Locate the cell with the specified text and output its [x, y] center coordinate. 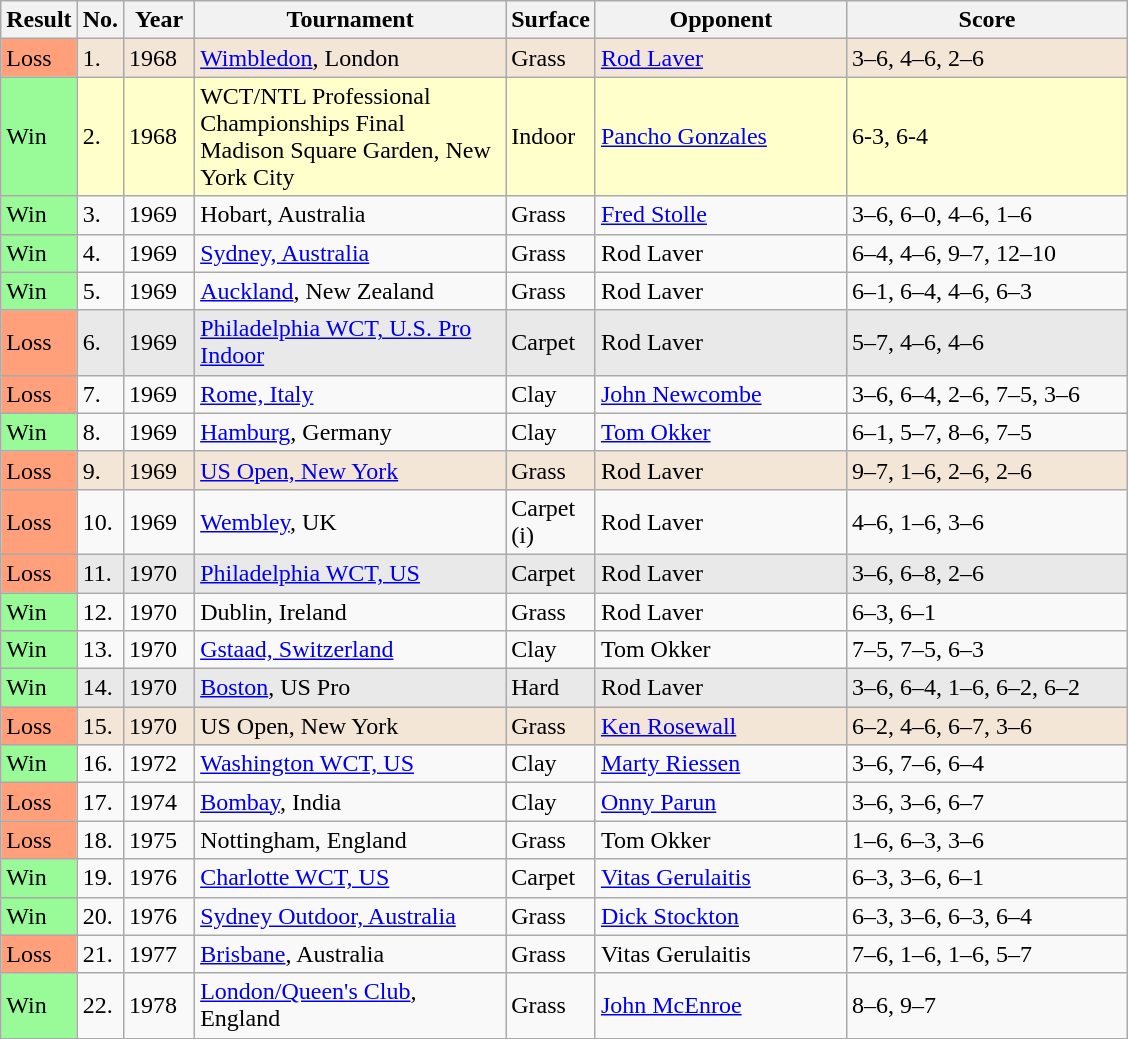
Indoor [551, 136]
Surface [551, 20]
6-3, 6-4 [986, 136]
Sydney Outdoor, Australia [350, 916]
London/Queen's Club, England [350, 1006]
Bombay, India [350, 802]
1978 [160, 1006]
Nottingham, England [350, 840]
19. [100, 878]
9. [100, 470]
6–2, 4–6, 6–7, 3–6 [986, 726]
Philadelphia WCT, U.S. Pro Indoor [350, 342]
3–6, 6–4, 2–6, 7–5, 3–6 [986, 394]
Wimbledon, London [350, 58]
3–6, 7–6, 6–4 [986, 764]
8–6, 9–7 [986, 1006]
16. [100, 764]
Marty Riessen [720, 764]
6. [100, 342]
8. [100, 432]
WCT/NTL Professional Championships Final Madison Square Garden, New York City [350, 136]
No. [100, 20]
Philadelphia WCT, US [350, 573]
9–7, 1–6, 2–6, 2–6 [986, 470]
Onny Parun [720, 802]
Pancho Gonzales [720, 136]
1977 [160, 954]
6–1, 6–4, 4–6, 6–3 [986, 291]
3. [100, 215]
Hard [551, 688]
6–3, 3–6, 6–3, 6–4 [986, 916]
Charlotte WCT, US [350, 878]
3–6, 6–4, 1–6, 6–2, 6–2 [986, 688]
12. [100, 611]
7–6, 1–6, 1–6, 5–7 [986, 954]
1–6, 6–3, 3–6 [986, 840]
Ken Rosewall [720, 726]
7. [100, 394]
Carpet (i) [551, 522]
22. [100, 1006]
5–7, 4–6, 4–6 [986, 342]
14. [100, 688]
2. [100, 136]
6–4, 4–6, 9–7, 12–10 [986, 253]
3–6, 4–6, 2–6 [986, 58]
Rome, Italy [350, 394]
17. [100, 802]
Score [986, 20]
6–1, 5–7, 8–6, 7–5 [986, 432]
15. [100, 726]
3–6, 6–0, 4–6, 1–6 [986, 215]
1974 [160, 802]
1975 [160, 840]
13. [100, 650]
Result [39, 20]
7–5, 7–5, 6–3 [986, 650]
5. [100, 291]
Gstaad, Switzerland [350, 650]
11. [100, 573]
Wembley, UK [350, 522]
Boston, US Pro [350, 688]
Fred Stolle [720, 215]
18. [100, 840]
6–3, 6–1 [986, 611]
Hamburg, Germany [350, 432]
Year [160, 20]
Dick Stockton [720, 916]
4. [100, 253]
1. [100, 58]
John Newcombe [720, 394]
Auckland, New Zealand [350, 291]
Washington WCT, US [350, 764]
Opponent [720, 20]
6–3, 3–6, 6–1 [986, 878]
4–6, 1–6, 3–6 [986, 522]
Dublin, Ireland [350, 611]
21. [100, 954]
Hobart, Australia [350, 215]
3–6, 3–6, 6–7 [986, 802]
John McEnroe [720, 1006]
3–6, 6–8, 2–6 [986, 573]
Tournament [350, 20]
1972 [160, 764]
10. [100, 522]
Brisbane, Australia [350, 954]
20. [100, 916]
Sydney, Australia [350, 253]
